From the cell containing the given text, extract its center point as [X, Y] coordinate. 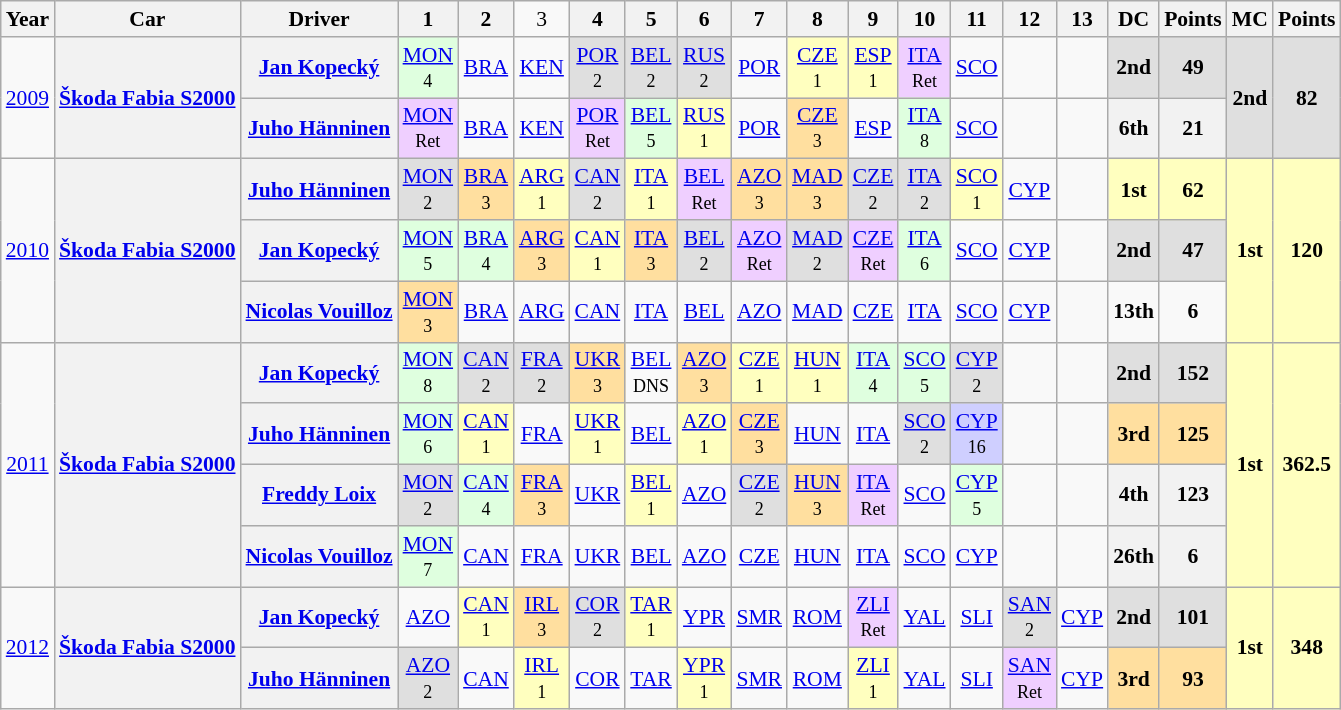
ITA1 [651, 190]
6th [1134, 128]
101 [1193, 618]
FRA3 [542, 496]
2011 [28, 464]
MON6 [428, 434]
8 [818, 19]
7 [759, 19]
UKR1 [598, 434]
ITA3 [651, 250]
9 [874, 19]
SCO1 [977, 190]
DC [1134, 19]
62 [1193, 190]
10 [924, 19]
MON7 [428, 556]
IRL3 [542, 618]
ESP [874, 128]
26th [1134, 556]
ITA6 [924, 250]
MAD2 [818, 250]
AZORet [759, 250]
BRA3 [486, 190]
BELRet [704, 190]
HUN3 [818, 496]
TAR [651, 678]
152 [1193, 372]
125 [1193, 434]
13 [1082, 19]
47 [1193, 250]
PORRet [598, 128]
2 [486, 19]
2009 [28, 98]
MON3 [428, 312]
ZLIRet [874, 618]
Car [147, 19]
ITA2 [924, 190]
AZO2 [428, 678]
CZERet [874, 250]
YPR [704, 618]
82 [1307, 98]
MONRet [428, 128]
BELDNS [651, 372]
12 [1030, 19]
BEL1 [651, 496]
SANRet [1030, 678]
TAR1 [651, 618]
HUN1 [818, 372]
2012 [28, 648]
4th [1134, 496]
13th [1134, 312]
ESP1 [874, 68]
AZO1 [704, 434]
ZLI1 [874, 678]
123 [1193, 496]
YPR1 [704, 678]
SCO2 [924, 434]
COR [598, 678]
UKR3 [598, 372]
MON8 [428, 372]
MC [1250, 19]
BEL5 [651, 128]
POR2 [598, 68]
BRA4 [486, 250]
Driver [320, 19]
362.5 [1307, 464]
120 [1307, 250]
2010 [28, 250]
ARG3 [542, 250]
CYP5 [977, 496]
COR2 [598, 618]
3 [542, 19]
49 [1193, 68]
5 [651, 19]
CAN4 [486, 496]
FRA2 [542, 372]
ITA4 [874, 372]
4 [598, 19]
1 [428, 19]
CYP16 [977, 434]
MAD3 [818, 190]
348 [1307, 648]
ITA8 [924, 128]
93 [1193, 678]
RUS1 [704, 128]
ARG [542, 312]
ARG1 [542, 190]
RUS2 [704, 68]
Year [28, 19]
Freddy Loix [320, 496]
MON4 [428, 68]
SCO5 [924, 372]
21 [1193, 128]
11 [977, 19]
SAN2 [1030, 618]
MON5 [428, 250]
CYP2 [977, 372]
MAD [818, 312]
IRL1 [542, 678]
